Capture the cell that displays the provided text and extract its [X, Y] central coordinate. 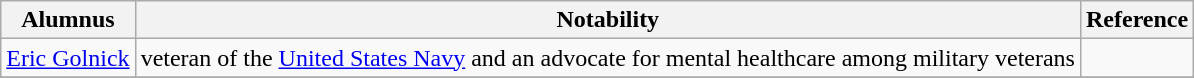
veteran of the United States Navy and an advocate for mental healthcare among military veterans [608, 58]
Notability [608, 20]
Eric Golnick [68, 58]
Alumnus [68, 20]
Reference [1136, 20]
